Extract the (x, y) coordinate from the center of the cell holding the provided text.  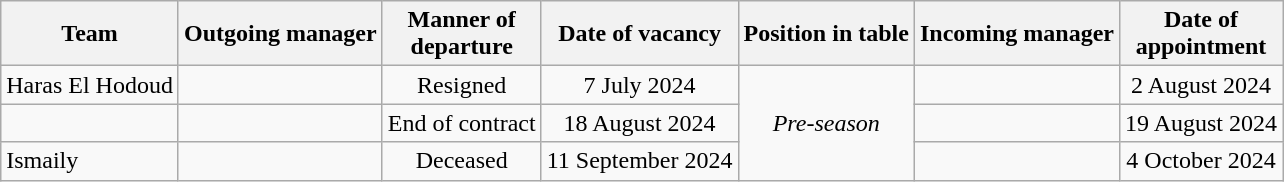
Incoming manager (1016, 34)
Date of vacancy (640, 34)
18 August 2024 (640, 123)
Manner ofdeparture (462, 34)
19 August 2024 (1200, 123)
Haras El Hodoud (90, 85)
Team (90, 34)
Outgoing manager (280, 34)
11 September 2024 (640, 161)
7 July 2024 (640, 85)
4 October 2024 (1200, 161)
Position in table (826, 34)
Deceased (462, 161)
Date ofappointment (1200, 34)
Resigned (462, 85)
Pre-season (826, 123)
Ismaily (90, 161)
2 August 2024 (1200, 85)
End of contract (462, 123)
